Search for the cell housing the specified text and yield its [X, Y] center coordinate. 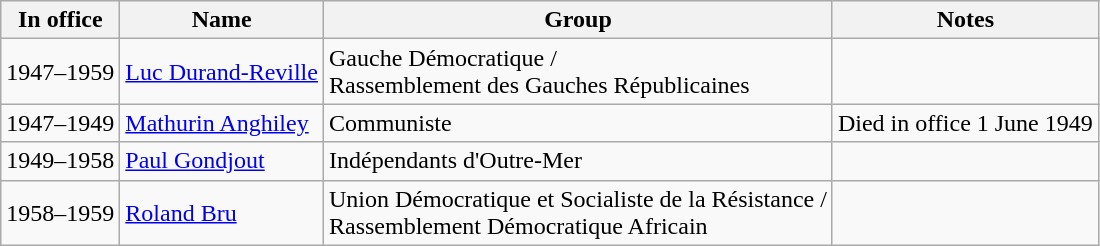
Group [578, 20]
Mathurin Anghiley [222, 123]
Died in office 1 June 1949 [965, 123]
1947–1949 [60, 123]
1949–1958 [60, 161]
Communiste [578, 123]
In office [60, 20]
Luc Durand-Reville [222, 72]
Gauche Démocratique /Rassemblement des Gauches Républicaines [578, 72]
Paul Gondjout [222, 161]
1947–1959 [60, 72]
Notes [965, 20]
Union Démocratique et Socialiste de la Résistance / Rassemblement Démocratique Africain [578, 212]
Indépendants d'Outre-Mer [578, 161]
1958–1959 [60, 212]
Roland Bru [222, 212]
Name [222, 20]
